Determine the [x, y] coordinate at the center of the cell enclosing the given text.  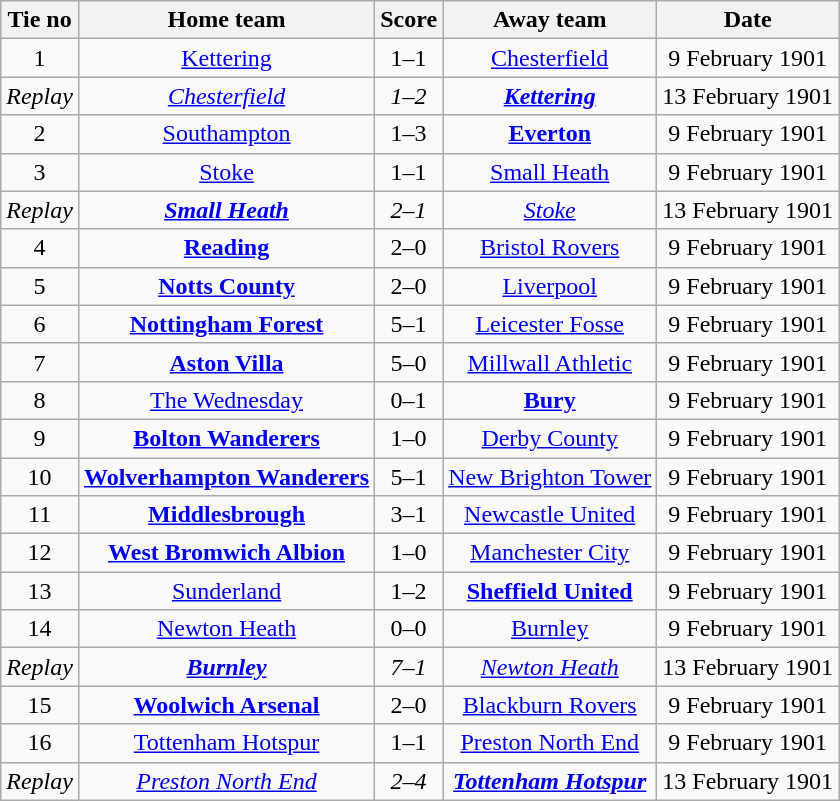
6 [40, 324]
Manchester City [550, 553]
2–4 [409, 781]
15 [40, 705]
New Brighton Tower [550, 477]
Southampton [226, 134]
Home team [226, 20]
7 [40, 362]
Reading [226, 248]
Score [409, 20]
5 [40, 286]
Millwall Athletic [550, 362]
Away team [550, 20]
Tie no [40, 20]
5–0 [409, 362]
Newcastle United [550, 515]
3 [40, 172]
Middlesbrough [226, 515]
16 [40, 743]
10 [40, 477]
Sunderland [226, 591]
Blackburn Rovers [550, 705]
14 [40, 629]
11 [40, 515]
Derby County [550, 438]
Everton [550, 134]
0–0 [409, 629]
Bury [550, 400]
3–1 [409, 515]
4 [40, 248]
Leicester Fosse [550, 324]
13 [40, 591]
Notts County [226, 286]
1 [40, 58]
West Bromwich Albion [226, 553]
Date [748, 20]
Wolverhampton Wanderers [226, 477]
Woolwich Arsenal [226, 705]
Sheffield United [550, 591]
7–1 [409, 667]
The Wednesday [226, 400]
Bristol Rovers [550, 248]
0–1 [409, 400]
Bolton Wanderers [226, 438]
2 [40, 134]
Aston Villa [226, 362]
Nottingham Forest [226, 324]
2–1 [409, 210]
9 [40, 438]
12 [40, 553]
Liverpool [550, 286]
8 [40, 400]
1–3 [409, 134]
